Pinpoint the cell where the given text exists, returning its (X, Y) midpoint coordinate. 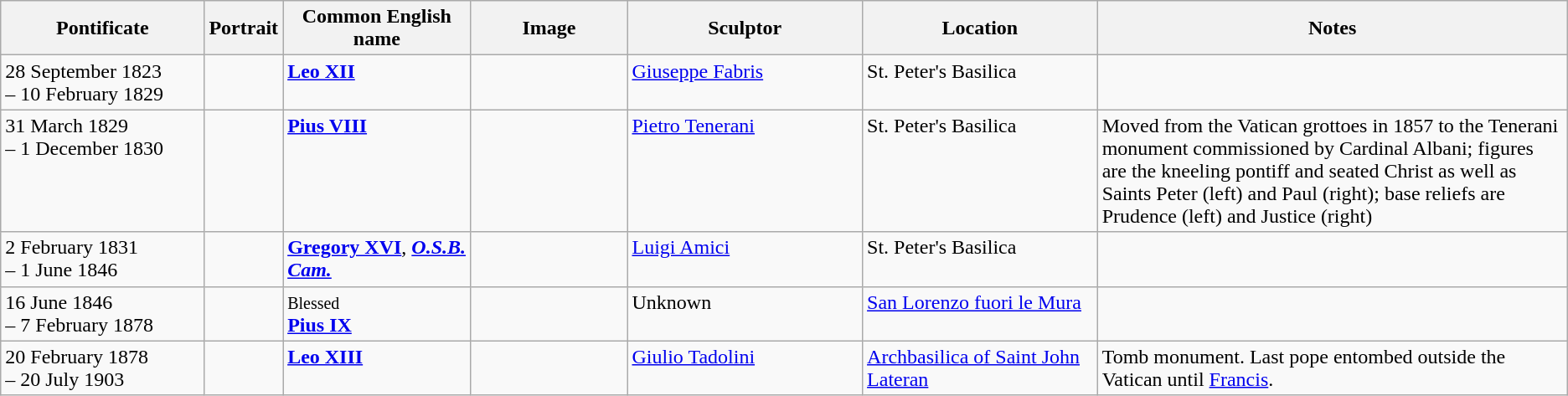
Notes (1332, 28)
Leo XII (377, 82)
31 March 1829– 1 December 1830 (102, 171)
20 February 1878– 20 July 1903 (102, 368)
Leo XIII (377, 368)
28 September 1823– 10 February 1829 (102, 82)
2 February 1831– 1 June 1846 (102, 260)
Gregory XVI, O.S.B. Cam. (377, 260)
Sculptor (745, 28)
Unknown (745, 313)
Tomb monument. Last pope entombed outside the Vatican until Francis. (1332, 368)
Location (980, 28)
Common English name (377, 28)
Image (549, 28)
Giulio Tadolini (745, 368)
BlessedPius IX (377, 313)
Portrait (244, 28)
16 June 1846– 7 February 1878 (102, 313)
Pontificate (102, 28)
Luigi Amici (745, 260)
Archbasilica of Saint John Lateran (980, 368)
San Lorenzo fuori le Mura (980, 313)
Pietro Tenerani (745, 171)
Pius VIII (377, 171)
Giuseppe Fabris (745, 82)
